Identify which cell holds the provided text, then report its [X, Y] central coordinate. 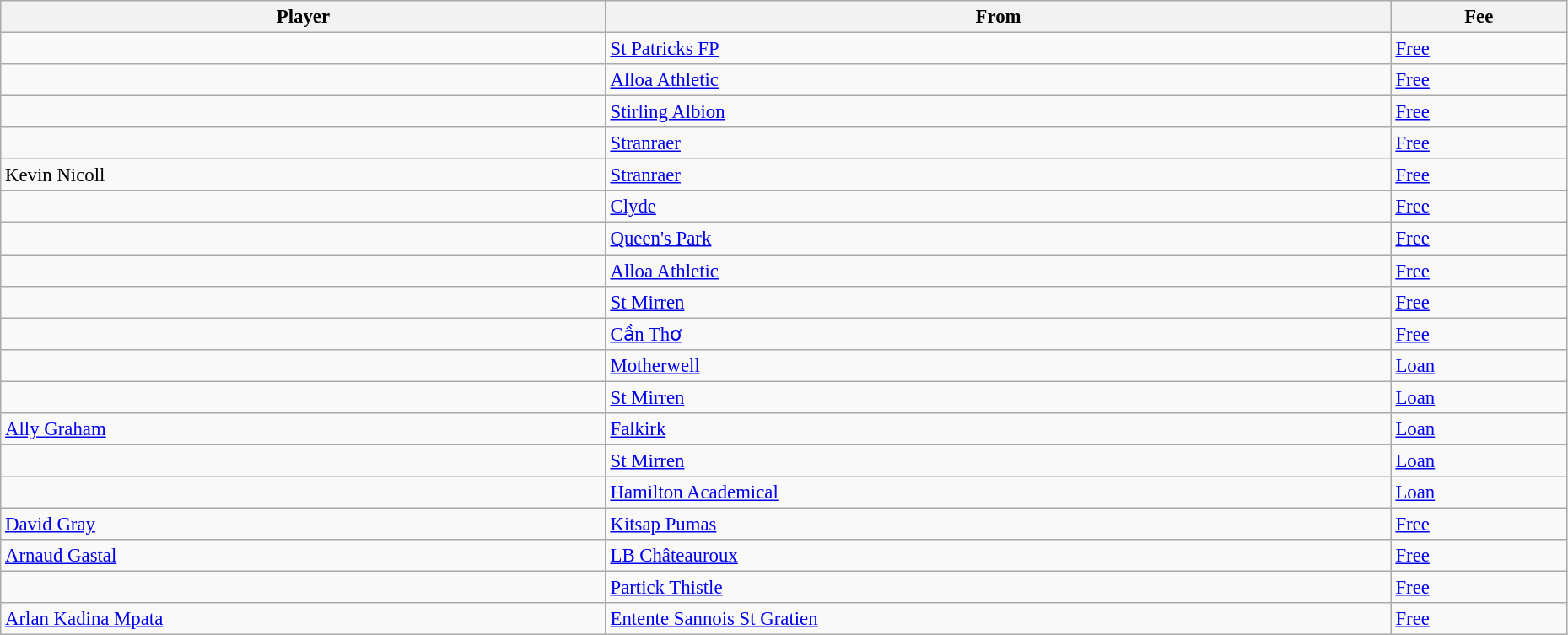
Queen's Park [999, 239]
David Gray [304, 524]
Stirling Albion [999, 112]
Kitsap Pumas [999, 524]
St Patricks FP [999, 49]
From [999, 17]
Kevin Nicoll [304, 175]
Clyde [999, 207]
Fee [1479, 17]
Arlan Kadina Mpata [304, 619]
Motherwell [999, 365]
Hamilton Academical [999, 492]
Ally Graham [304, 429]
Partick Thistle [999, 588]
LB Châteauroux [999, 556]
Arnaud Gastal [304, 556]
Falkirk [999, 429]
Player [304, 17]
Cần Thơ [999, 334]
Entente Sannois St Gratien [999, 619]
